Capture the cell that displays the provided text and extract its [x, y] central coordinate. 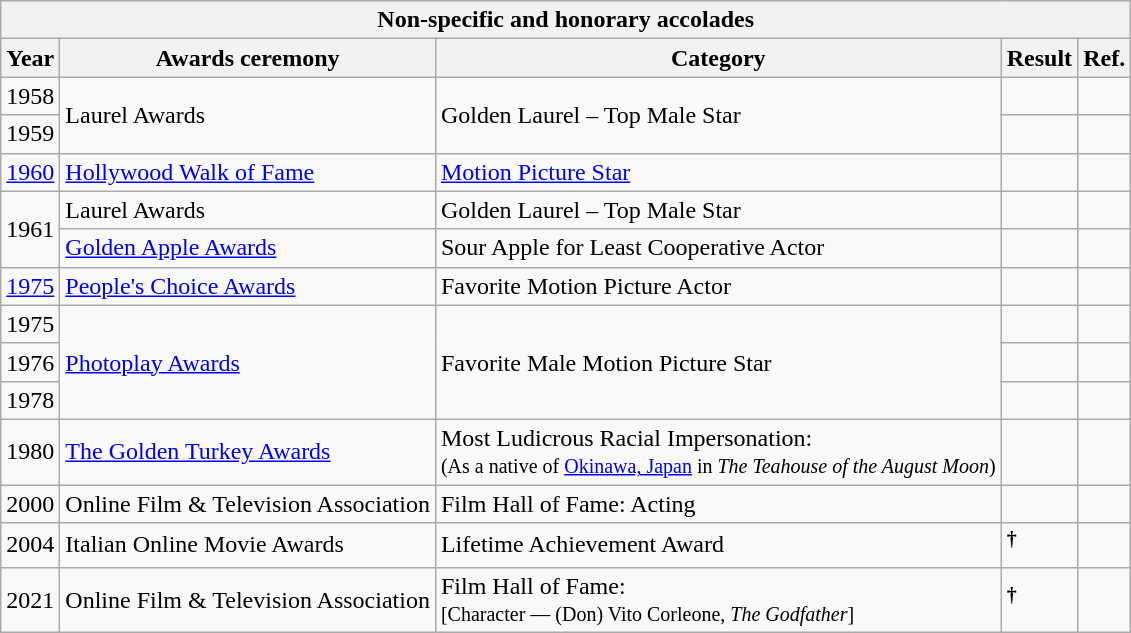
1980 [30, 452]
Film Hall of Fame:[Character — (Don) Vito Corleone, The Godfather] [718, 600]
Favorite Motion Picture Actor [718, 286]
1958 [30, 96]
Photoplay Awards [248, 362]
2004 [30, 546]
Sour Apple for Least Cooperative Actor [718, 248]
Favorite Male Motion Picture Star [718, 362]
Hollywood Walk of Fame [248, 172]
Non-specific and honorary accolades [566, 20]
1959 [30, 134]
Ref. [1104, 58]
2021 [30, 600]
1978 [30, 400]
1961 [30, 229]
Result [1039, 58]
Film Hall of Fame: Acting [718, 503]
1960 [30, 172]
Motion Picture Star [718, 172]
The Golden Turkey Awards [248, 452]
Year [30, 58]
2000 [30, 503]
Lifetime Achievement Award [718, 546]
1976 [30, 362]
Category [718, 58]
Italian Online Movie Awards [248, 546]
People's Choice Awards [248, 286]
Awards ceremony [248, 58]
Golden Apple Awards [248, 248]
Most Ludicrous Racial Impersonation:(As a native of Okinawa, Japan in The Teahouse of the August Moon) [718, 452]
